Detect which cell encompasses the target text, then output its (x, y) center coordinate. 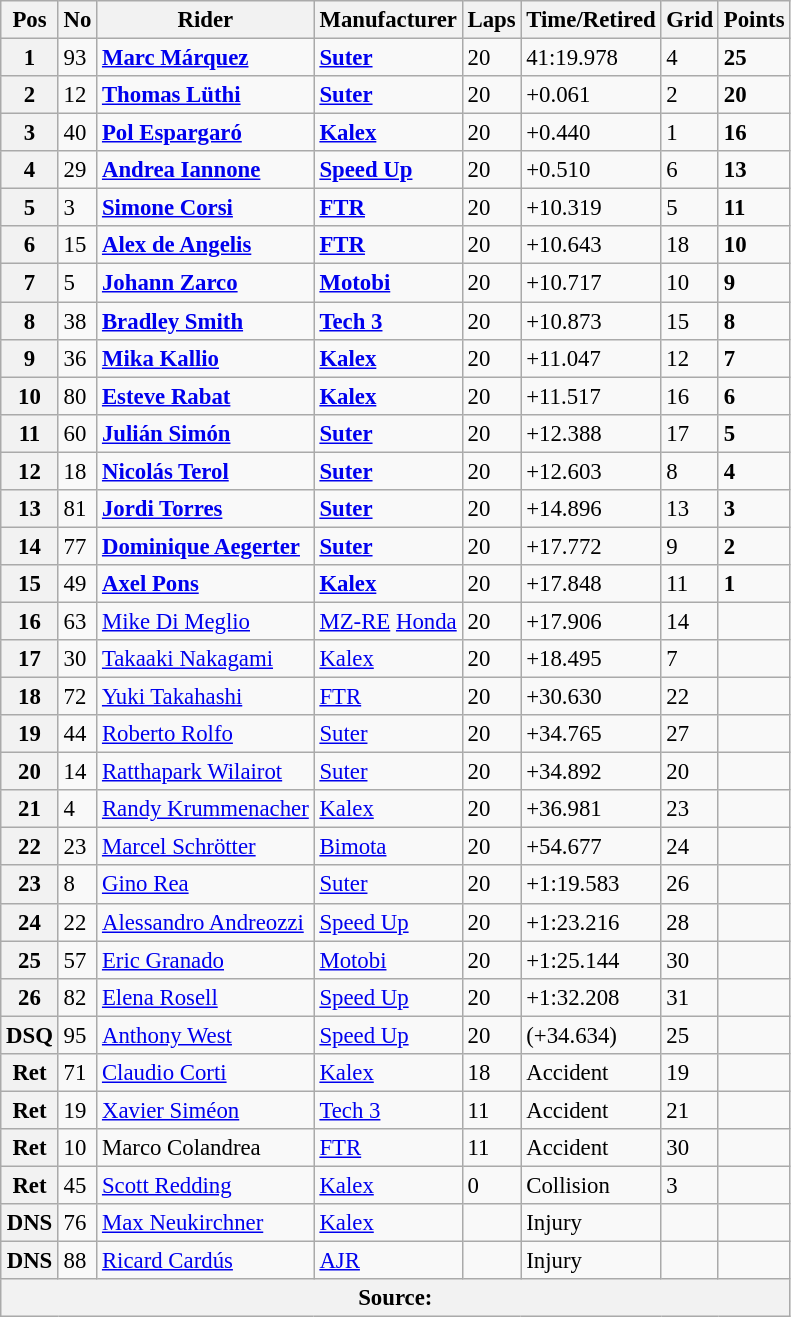
+10.873 (591, 321)
Gino Rea (206, 885)
0 (492, 1185)
49 (77, 584)
+10.717 (591, 283)
Collision (591, 1185)
Claudio Corti (206, 1073)
41:19.978 (591, 58)
Anthony West (206, 1035)
+11.047 (591, 358)
Mike Di Meglio (206, 621)
+11.517 (591, 396)
Pos (30, 20)
Points (754, 20)
81 (77, 509)
95 (77, 1035)
31 (690, 997)
Manufacturer (388, 20)
Bimota (388, 847)
Source: (396, 1298)
Max Neukirchner (206, 1223)
Laps (492, 20)
76 (77, 1223)
+34.765 (591, 734)
Dominique Aegerter (206, 546)
+17.772 (591, 546)
+1:23.216 (591, 922)
+36.981 (591, 809)
60 (77, 433)
Jordi Torres (206, 509)
+0.440 (591, 133)
Thomas Lüthi (206, 95)
Scott Redding (206, 1185)
MZ-RE Honda (388, 621)
45 (77, 1185)
57 (77, 960)
DSQ (30, 1035)
Bradley Smith (206, 321)
No (77, 20)
Time/Retired (591, 20)
Johann Zarco (206, 283)
+1:25.144 (591, 960)
+12.603 (591, 471)
77 (77, 546)
Marcel Schrötter (206, 847)
+10.319 (591, 208)
82 (77, 997)
71 (77, 1073)
Marc Márquez (206, 58)
(+34.634) (591, 1035)
63 (77, 621)
72 (77, 697)
+17.848 (591, 584)
93 (77, 58)
Mika Kallio (206, 358)
+1:19.583 (591, 885)
Esteve Rabat (206, 396)
Alex de Angelis (206, 245)
44 (77, 734)
28 (690, 922)
Grid (690, 20)
Yuki Takahashi (206, 697)
+12.388 (591, 433)
36 (77, 358)
+14.896 (591, 509)
29 (77, 170)
40 (77, 133)
Eric Granado (206, 960)
Simone Corsi (206, 208)
Roberto Rolfo (206, 734)
+1:32.208 (591, 997)
+30.630 (591, 697)
+0.061 (591, 95)
+10.643 (591, 245)
Nicolás Terol (206, 471)
AJR (388, 1261)
Ricard Cardús (206, 1261)
Julián Simón (206, 433)
Rider (206, 20)
Alessandro Andreozzi (206, 922)
+18.495 (591, 659)
38 (77, 321)
+34.892 (591, 772)
Andrea Iannone (206, 170)
+54.677 (591, 847)
Randy Krummenacher (206, 809)
Elena Rosell (206, 997)
Ratthapark Wilairot (206, 772)
+17.906 (591, 621)
Takaaki Nakagami (206, 659)
Marco Colandrea (206, 1148)
Pol Espargaró (206, 133)
27 (690, 734)
Xavier Siméon (206, 1110)
+0.510 (591, 170)
88 (77, 1261)
Axel Pons (206, 584)
80 (77, 396)
